Determine the [X, Y] coordinate at the center of the cell enclosing the given text.  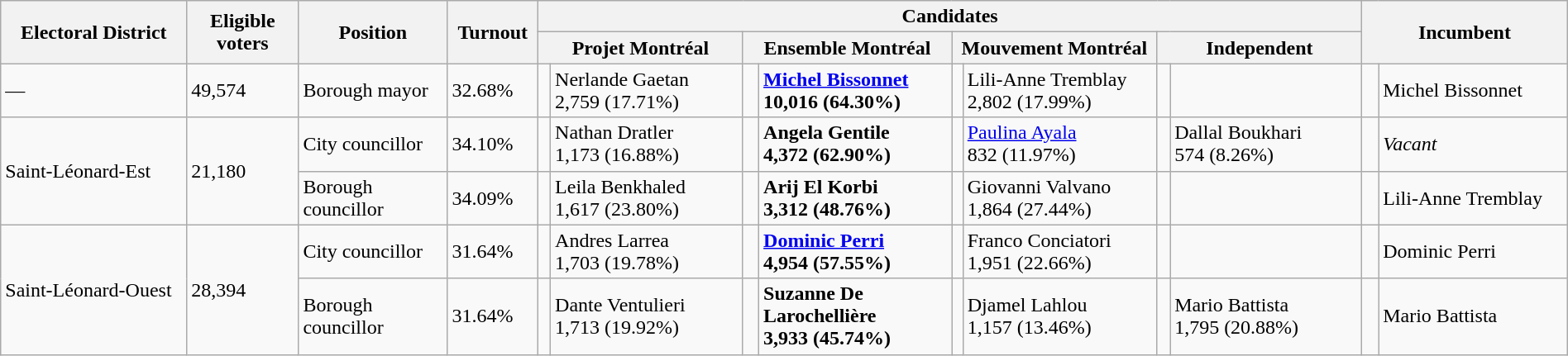
Michel Bissonnet 10,016 (64.30%) [855, 91]
Lili-Anne Tremblay 2,802 (17.99%) [1060, 91]
Suzanne De Larochellière 3,933 (45.74%) [855, 316]
Mouvement Montréal [1054, 48]
Vacant [1474, 144]
21,180 [243, 171]
32.68% [493, 91]
Saint-Léonard-Ouest [94, 289]
Franco Conciatori 1,951 (22.66%) [1060, 251]
34.09% [493, 198]
Arij El Korbi 3,312 (48.76%) [855, 198]
Mario Battista 1,795 (20.88%) [1266, 316]
Electoral District [94, 32]
Position [373, 32]
Candidates [950, 17]
Lili-Anne Tremblay [1474, 198]
Ensemble Montréal [847, 48]
Andres Larrea 1,703 (19.78%) [647, 251]
49,574 [243, 91]
Projet Montréal [641, 48]
Michel Bissonnet [1474, 91]
Paulina Ayala 832 (11.97%) [1060, 144]
Giovanni Valvano 1,864 (27.44%) [1060, 198]
Borough mayor [373, 91]
Incumbent [1465, 32]
Nerlande Gaetan 2,759 (17.71%) [647, 91]
Dallal Boukhari 574 (8.26%) [1266, 144]
Mario Battista [1474, 316]
Nathan Dratler 1,173 (16.88%) [647, 144]
28,394 [243, 289]
Dominic Perri [1474, 251]
Eligible voters [243, 32]
Dominic Perri 4,954 (57.55%) [855, 251]
— [94, 91]
Turnout [493, 32]
Djamel Lahlou 1,157 (13.46%) [1060, 316]
Dante Ventulieri 1,713 (19.92%) [647, 316]
Saint-Léonard-Est [94, 171]
Angela Gentile 4,372 (62.90%) [855, 144]
Leila Benkhaled 1,617 (23.80%) [647, 198]
Independent [1260, 48]
34.10% [493, 144]
